Scan for the cell matching the given text and deliver its (X, Y) coordinate at center. 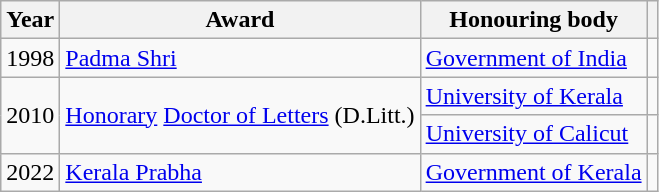
Honorary Doctor of Letters (D.Litt.) (240, 115)
Padma Shri (240, 58)
2010 (30, 115)
Award (240, 20)
University of Kerala (534, 96)
Government of India (534, 58)
Year (30, 20)
1998 (30, 58)
Kerala Prabha (240, 172)
2022 (30, 172)
Government of Kerala (534, 172)
University of Calicut (534, 134)
Honouring body (534, 20)
